From the cell containing the given text, extract its center point as (X, Y) coordinate. 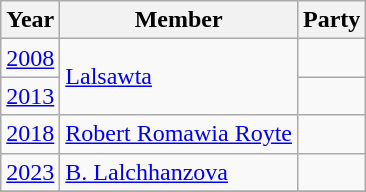
Lalsawta (179, 77)
2023 (30, 172)
2018 (30, 134)
Robert Romawia Royte (179, 134)
2013 (30, 96)
Member (179, 20)
Party (332, 20)
B. Lalchhanzova (179, 172)
Year (30, 20)
2008 (30, 58)
